Search for the cell housing the specified text and yield its (X, Y) center coordinate. 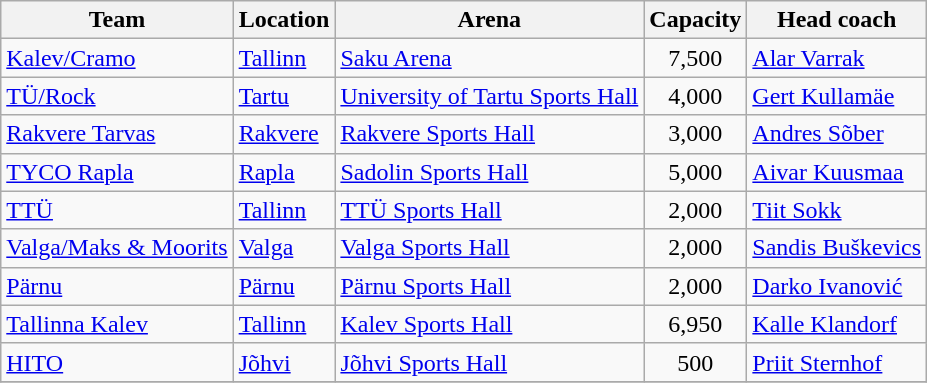
TYCO Rapla (117, 172)
6,950 (696, 324)
5,000 (696, 172)
Tartu (284, 96)
Jõhvi (284, 362)
3,000 (696, 134)
Rapla (284, 172)
Sadolin Sports Hall (490, 172)
Andres Sõber (837, 134)
Arena (490, 20)
Team (117, 20)
Priit Sternhof (837, 362)
Kalev/Cramo (117, 58)
Alar Varrak (837, 58)
Pärnu Sports Hall (490, 286)
Head coach (837, 20)
Jõhvi Sports Hall (490, 362)
Rakvere (284, 134)
Valga/Maks & Moorits (117, 248)
Valga (284, 248)
Sandis Buškevics (837, 248)
TTÜ Sports Hall (490, 210)
Valga Sports Hall (490, 248)
Kalev Sports Hall (490, 324)
TÜ/Rock (117, 96)
Saku Arena (490, 58)
University of Tartu Sports Hall (490, 96)
Rakvere Sports Hall (490, 134)
500 (696, 362)
Location (284, 20)
7,500 (696, 58)
Capacity (696, 20)
Kalle Klandorf (837, 324)
TTÜ (117, 210)
Aivar Kuusmaa (837, 172)
Rakvere Tarvas (117, 134)
4,000 (696, 96)
Tallinna Kalev (117, 324)
Tiit Sokk (837, 210)
HITO (117, 362)
Gert Kullamäe (837, 96)
Darko Ivanović (837, 286)
